Return the (x, y) coordinate for the center point of the cell that contains the specified text.  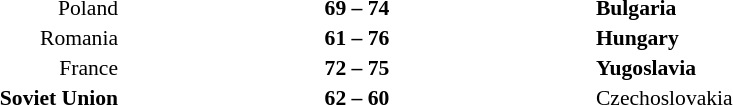
61 – 76 (357, 38)
72 – 75 (357, 68)
